For the text-containing cell, return its midpoint in (X, Y) coordinate format. 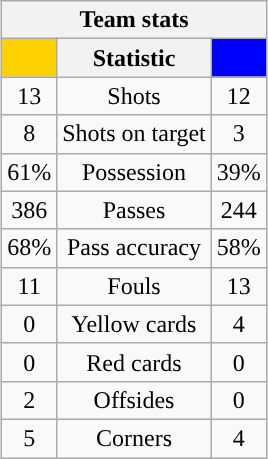
58% (238, 248)
3 (238, 134)
Corners (134, 438)
Statistic (134, 58)
8 (30, 134)
Team stats (134, 20)
12 (238, 96)
Possession (134, 172)
5 (30, 438)
39% (238, 172)
Shots on target (134, 134)
Passes (134, 210)
Pass accuracy (134, 248)
Red cards (134, 362)
61% (30, 172)
Offsides (134, 400)
Shots (134, 96)
244 (238, 210)
2 (30, 400)
386 (30, 210)
68% (30, 248)
Fouls (134, 286)
11 (30, 286)
Yellow cards (134, 324)
